Identify which cell holds the provided text, then report its [x, y] central coordinate. 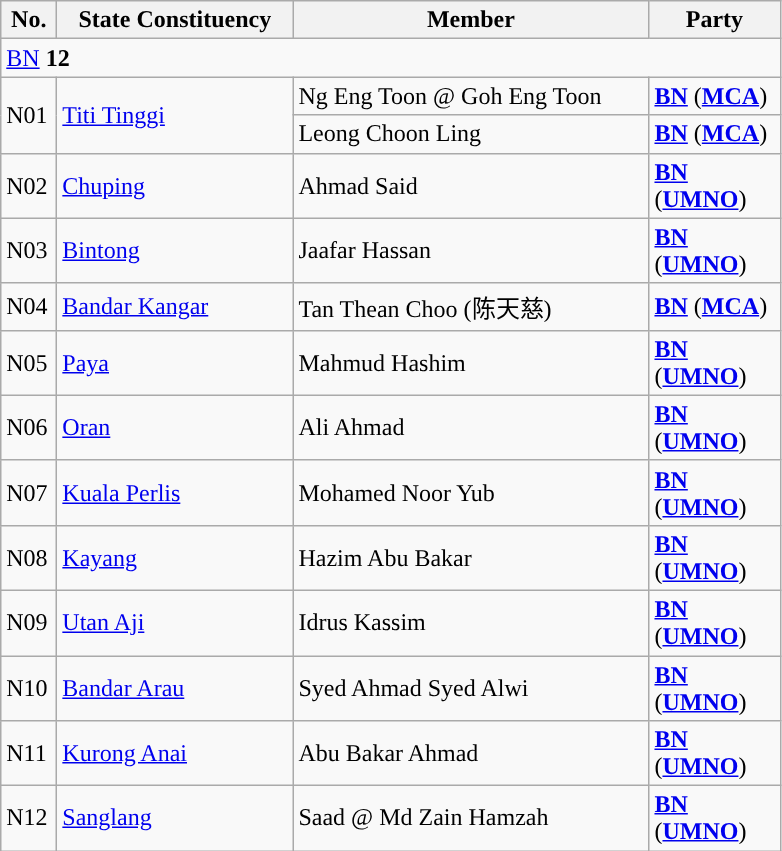
Kuala Perlis [175, 492]
Party [714, 20]
Mohamed Noor Yub [471, 492]
Ali Ahmad [471, 428]
N03 [29, 250]
N11 [29, 754]
Sanglang [175, 818]
Mahmud Hashim [471, 362]
Ahmad Said [471, 186]
N08 [29, 558]
Syed Ahmad Syed Alwi [471, 688]
Jaafar Hassan [471, 250]
N06 [29, 428]
Leong Choon Ling [471, 134]
Bandar Kangar [175, 306]
No. [29, 20]
Hazim Abu Bakar [471, 558]
N05 [29, 362]
N12 [29, 818]
BN 12 [390, 58]
Bintong [175, 250]
State Constituency [175, 20]
N07 [29, 492]
Bandar Arau [175, 688]
N04 [29, 306]
Member [471, 20]
Tan Thean Choo (陈天慈) [471, 306]
Chuping [175, 186]
Paya [175, 362]
Kayang [175, 558]
N10 [29, 688]
Saad @ Md Zain Hamzah [471, 818]
N09 [29, 622]
Idrus Kassim [471, 622]
N02 [29, 186]
Ng Eng Toon @ Goh Eng Toon [471, 96]
Titi Tinggi [175, 115]
Kurong Anai [175, 754]
Abu Bakar Ahmad [471, 754]
N01 [29, 115]
Oran [175, 428]
Utan Aji [175, 622]
